Output the (x, y) coordinate of the center of the cell containing the given text.  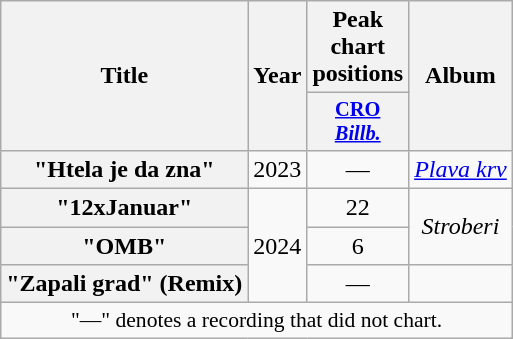
Peak chart positions (358, 47)
2024 (278, 246)
Plava krv (461, 169)
2023 (278, 169)
"12xJanuar" (124, 208)
Year (278, 76)
Album (461, 76)
Stroberi (461, 227)
6 (358, 246)
"—" denotes a recording that did not chart. (257, 321)
22 (358, 208)
"Zapali grad" (Remix) (124, 284)
"Htela je da zna" (124, 169)
CROBillb. (358, 122)
"OMB" (124, 246)
Title (124, 76)
